Pinpoint the cell where the given text exists, returning its [x, y] midpoint coordinate. 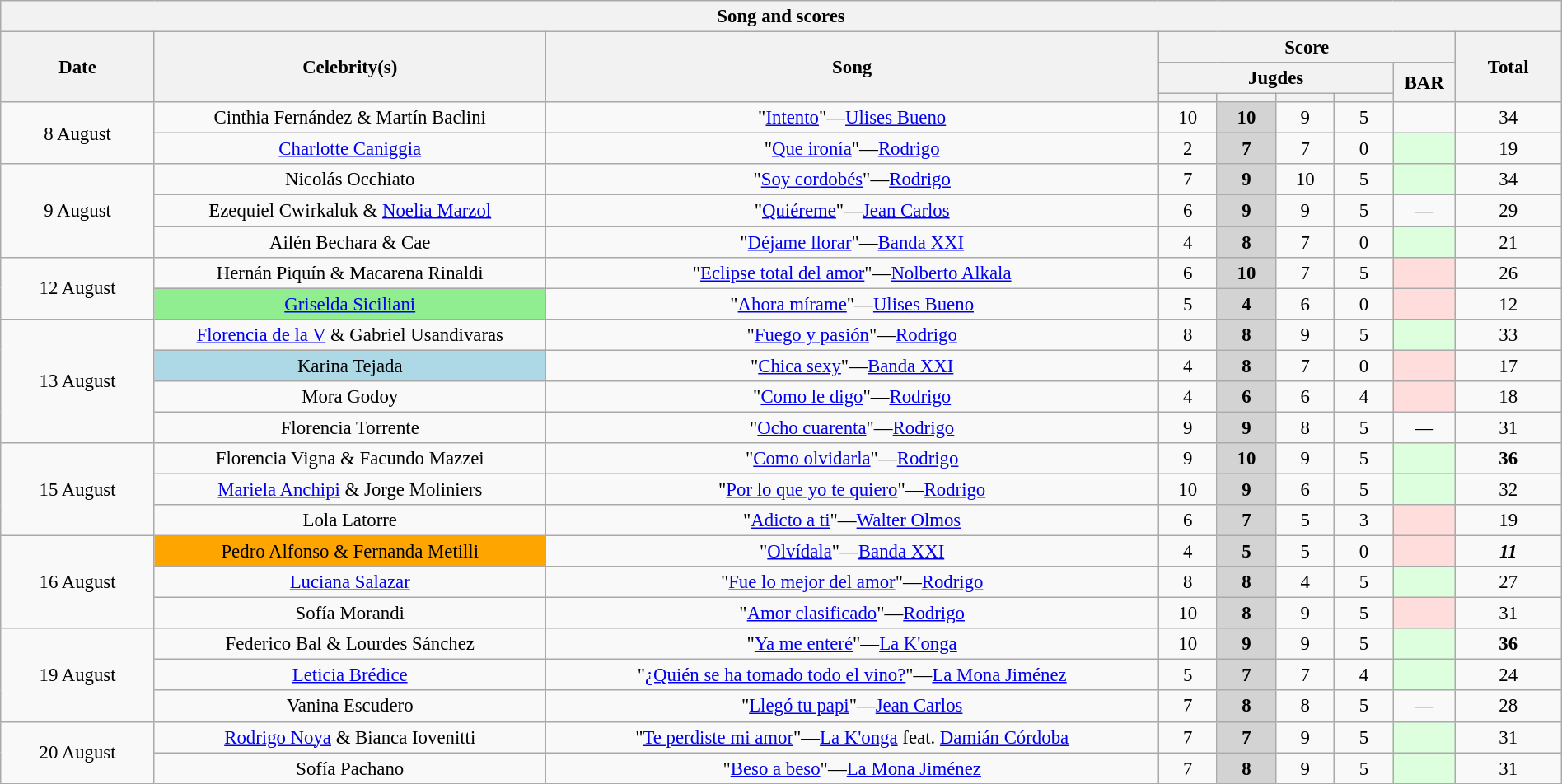
"Como le digo"—Rodrigo [852, 397]
"Fuego y pasión"—Rodrigo [852, 334]
Luciana Salazar [349, 582]
9 August [77, 211]
Mora Godoy [349, 397]
32 [1508, 489]
19 August [77, 675]
26 [1508, 273]
3 [1364, 520]
"Ocho cuarenta"—Rodrigo [852, 427]
Song and scores [781, 16]
Pedro Alfonso & Fernanda Metilli [349, 552]
"¿Quién se ha tomado todo el vino?"—La Mona Jiménez [852, 675]
12 [1508, 304]
Charlotte Caniggia [349, 149]
21 [1508, 242]
11 [1508, 552]
"Ahora mírame"—Ulises Bueno [852, 304]
"Por lo que yo te quiero"—Rodrigo [852, 489]
"Adicto a ti"—Walter Olmos [852, 520]
"Como olvidarla"—Rodrigo [852, 459]
"Soy cordobés"—Rodrigo [852, 180]
Nicolás Occhiato [349, 180]
Sofía Pachano [349, 768]
BAR [1424, 82]
"Intento"—Ulises Bueno [852, 118]
Karina Tejada [349, 366]
20 August [77, 753]
Leticia Brédice [349, 675]
"Olvídala"—Banda XXI [852, 552]
"Chica sexy"—Banda XXI [852, 366]
"Llegó tu papi"—Jean Carlos [852, 707]
Vanina Escudero [349, 707]
18 [1508, 397]
33 [1508, 334]
29 [1508, 211]
Federico Bal & Lourdes Sánchez [349, 644]
12 August [77, 288]
15 August [77, 489]
Cinthia Fernández & Martín Baclini [349, 118]
"Te perdiste mi amor"—La K'onga feat. Damián Córdoba [852, 737]
Ezequiel Cwirkaluk & Noelia Marzol [349, 211]
Florencia Vigna & Facundo Mazzei [349, 459]
Song [852, 68]
27 [1508, 582]
"Quiéreme"—Jean Carlos [852, 211]
"Que ironía"—Rodrigo [852, 149]
Score [1307, 48]
Griselda Siciliani [349, 304]
"Déjame llorar"—Banda XXI [852, 242]
Jugdes [1275, 78]
Total [1508, 68]
Mariela Anchipi & Jorge Moliniers [349, 489]
2 [1188, 149]
28 [1508, 707]
24 [1508, 675]
Florencia de la V & Gabriel Usandivaras [349, 334]
Rodrigo Noya & Bianca Iovenitti [349, 737]
17 [1508, 366]
Celebrity(s) [349, 68]
"Fue lo mejor del amor"—Rodrigo [852, 582]
"Beso a beso"—La Mona Jiménez [852, 768]
Ailén Bechara & Cae [349, 242]
"Amor clasificado"—Rodrigo [852, 614]
Sofía Morandi [349, 614]
"Eclipse total del amor"—Nolberto Alkala [852, 273]
"Ya me enteré"—La K'onga [852, 644]
Florencia Torrente [349, 427]
Lola Latorre [349, 520]
16 August [77, 583]
13 August [77, 380]
Date [77, 68]
8 August [77, 133]
Hernán Piquín & Macarena Rinaldi [349, 273]
